Detect which cell encompasses the target text, then output its [x, y] center coordinate. 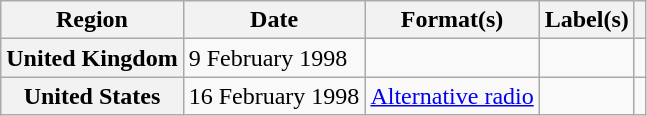
Label(s) [586, 20]
Date [274, 20]
Region [92, 20]
Format(s) [452, 20]
Alternative radio [452, 96]
United Kingdom [92, 58]
9 February 1998 [274, 58]
United States [92, 96]
16 February 1998 [274, 96]
